Identify which cell holds the provided text, then report its (X, Y) central coordinate. 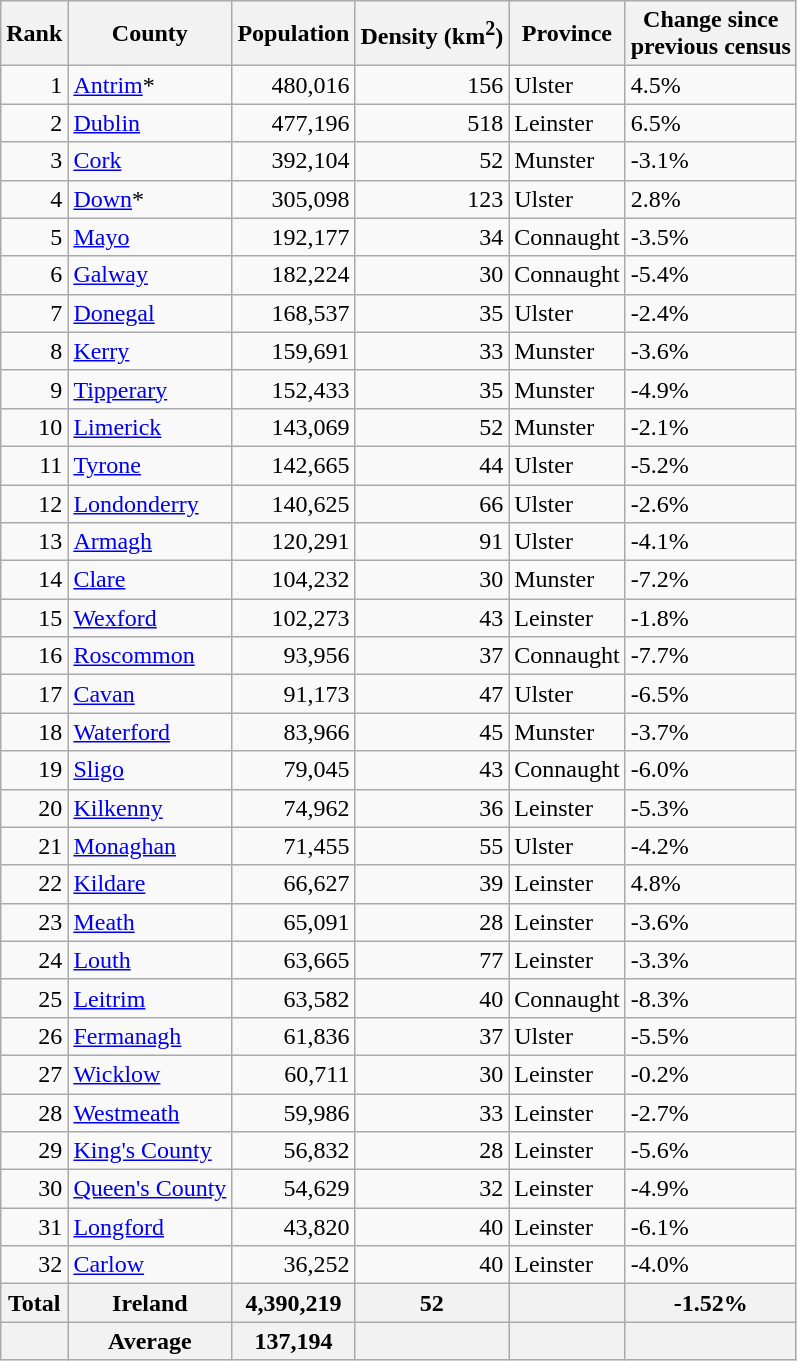
55 (432, 846)
-2.6% (710, 503)
19 (34, 770)
25 (34, 998)
9 (34, 389)
12 (34, 503)
16 (34, 656)
King's County (150, 1151)
Province (567, 34)
Sligo (150, 770)
3 (34, 161)
-7.2% (710, 580)
26 (34, 1036)
Monaghan (150, 846)
Armagh (150, 542)
4.5% (710, 85)
Carlow (150, 1265)
6 (34, 275)
20 (34, 808)
392,104 (294, 161)
168,537 (294, 313)
Average (150, 1341)
59,986 (294, 1113)
Down* (150, 199)
-5.2% (710, 465)
137,194 (294, 1341)
4.8% (710, 884)
123 (432, 199)
104,232 (294, 580)
Longford (150, 1227)
Donegal (150, 313)
County (150, 34)
518 (432, 123)
Cork (150, 161)
4 (34, 199)
83,966 (294, 732)
-2.7% (710, 1113)
142,665 (294, 465)
Kerry (150, 351)
6.5% (710, 123)
Louth (150, 960)
Kildare (150, 884)
Londonderry (150, 503)
63,665 (294, 960)
Mayo (150, 237)
Cavan (150, 694)
-3.1% (710, 161)
Waterford (150, 732)
-8.3% (710, 998)
44 (432, 465)
120,291 (294, 542)
140,625 (294, 503)
-5.3% (710, 808)
79,045 (294, 770)
159,691 (294, 351)
152,433 (294, 389)
Westmeath (150, 1113)
-6.0% (710, 770)
56,832 (294, 1151)
-7.7% (710, 656)
36,252 (294, 1265)
305,098 (294, 199)
Roscommon (150, 656)
-0.2% (710, 1074)
91 (432, 542)
102,273 (294, 618)
15 (34, 618)
Kilkenny (150, 808)
Change since previous census (710, 34)
60,711 (294, 1074)
-3.5% (710, 237)
77 (432, 960)
2.8% (710, 199)
Density (km2) (432, 34)
27 (34, 1074)
Wicklow (150, 1074)
-3.3% (710, 960)
-2.1% (710, 427)
Limerick (150, 427)
61,836 (294, 1036)
23 (34, 922)
47 (432, 694)
Ireland (150, 1303)
91,173 (294, 694)
-4.0% (710, 1265)
-2.4% (710, 313)
93,956 (294, 656)
-4.1% (710, 542)
17 (34, 694)
192,177 (294, 237)
143,069 (294, 427)
Fermanagh (150, 1036)
Dublin (150, 123)
Population (294, 34)
-1.8% (710, 618)
74,962 (294, 808)
5 (34, 237)
54,629 (294, 1189)
477,196 (294, 123)
7 (34, 313)
Tyrone (150, 465)
Meath (150, 922)
-5.6% (710, 1151)
4,390,219 (294, 1303)
29 (34, 1151)
39 (432, 884)
-4.2% (710, 846)
-3.7% (710, 732)
-5.5% (710, 1036)
1 (34, 85)
480,016 (294, 85)
Total (34, 1303)
45 (432, 732)
Leitrim (150, 998)
34 (432, 237)
18 (34, 732)
24 (34, 960)
Galway (150, 275)
66 (432, 503)
Clare (150, 580)
11 (34, 465)
Wexford (150, 618)
Queen's County (150, 1189)
13 (34, 542)
36 (432, 808)
-6.1% (710, 1227)
Rank (34, 34)
63,582 (294, 998)
156 (432, 85)
65,091 (294, 922)
-6.5% (710, 694)
-5.4% (710, 275)
22 (34, 884)
Antrim* (150, 85)
10 (34, 427)
-1.52% (710, 1303)
Tipperary (150, 389)
43,820 (294, 1227)
21 (34, 846)
14 (34, 580)
8 (34, 351)
31 (34, 1227)
2 (34, 123)
66,627 (294, 884)
71,455 (294, 846)
182,224 (294, 275)
